Find where the given text appears and provide that cell's center as (x, y) coordinate. 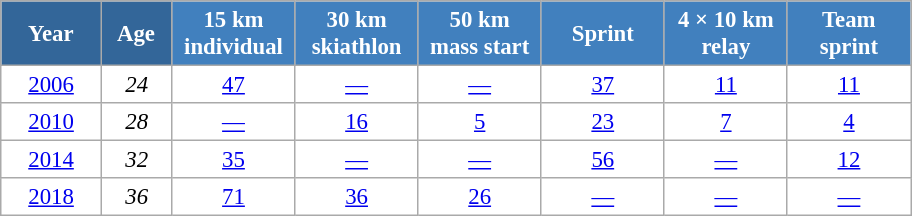
Team sprint (848, 34)
4 (848, 122)
12 (848, 160)
35 (234, 160)
Age (136, 34)
37 (602, 85)
50 km mass start (480, 34)
16 (356, 122)
24 (136, 85)
32 (136, 160)
4 × 10 km relay (726, 34)
15 km individual (234, 34)
2018 (52, 197)
26 (480, 197)
5 (480, 122)
30 km skiathlon (356, 34)
7 (726, 122)
Year (52, 34)
71 (234, 197)
47 (234, 85)
28 (136, 122)
2006 (52, 85)
23 (602, 122)
56 (602, 160)
2010 (52, 122)
2014 (52, 160)
Sprint (602, 34)
